Identify which cell holds the provided text, then report its (x, y) central coordinate. 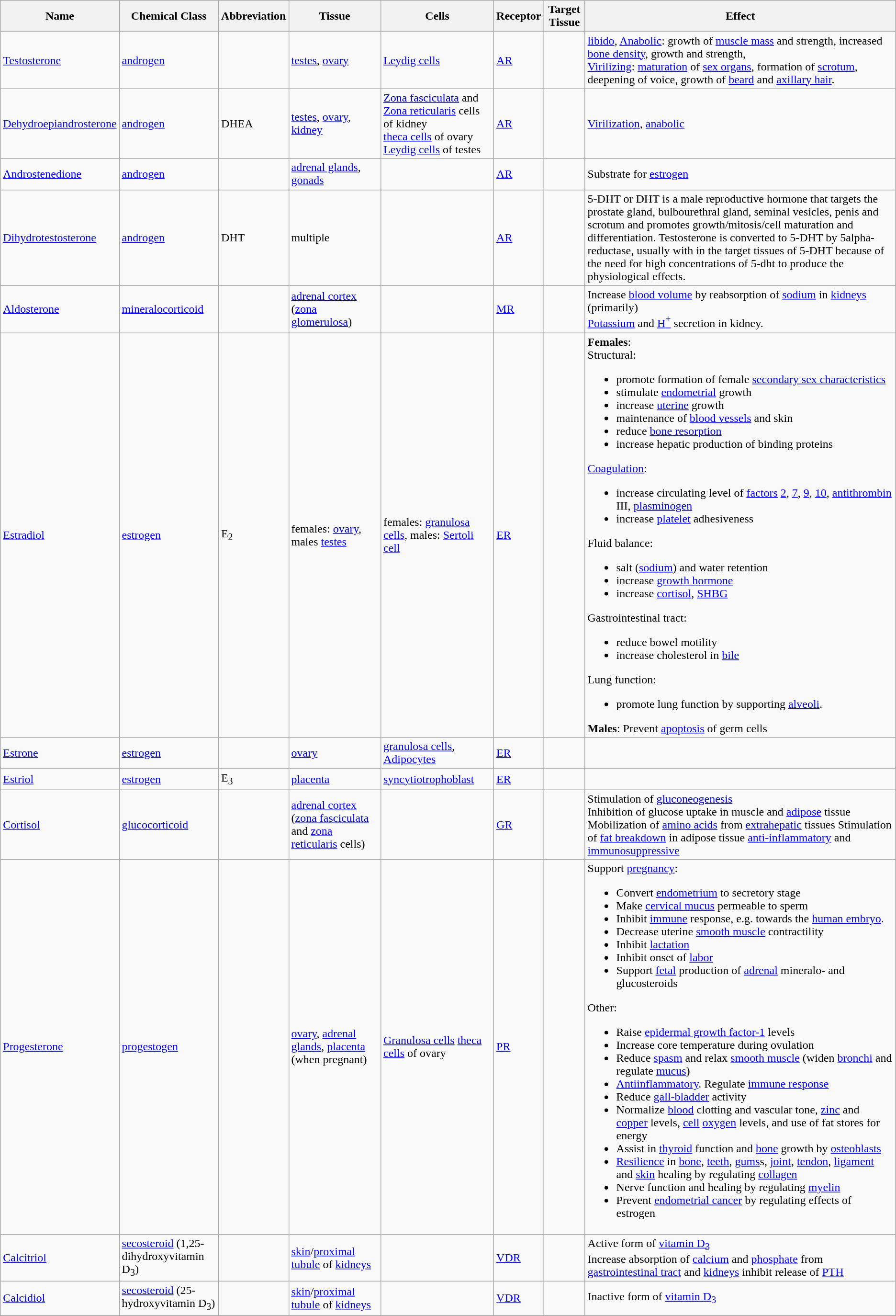
ovary, adrenal glands, placenta (when pregnant) (335, 1047)
mineralocorticoid (168, 309)
multiple (335, 238)
adrenal cortex (zona fasciculata and zona reticularis cells) (335, 825)
Progesterone (60, 1047)
Dehydroepiandrosterone (60, 124)
progestogen (168, 1047)
ovary (335, 753)
adrenal cortex (zona glomerulosa) (335, 309)
females: ovary, males testes (335, 535)
Target Tissue (564, 16)
Leydig cells (437, 60)
glucocorticoid (168, 825)
E3 (254, 779)
Aldosterone (60, 309)
PR (519, 1047)
granulosa cells, Adipocytes (437, 753)
Testosterone (60, 60)
Calcidiol (60, 1299)
Tissue (335, 16)
Effect (740, 16)
Cells (437, 16)
Androstenedione (60, 174)
Dihydrotestosterone (60, 238)
secosteroid (25-hydroxyvitamin D3) (168, 1299)
Virilization, anabolic (740, 124)
GR (519, 825)
Estriol (60, 779)
Estradiol (60, 535)
DHEA (254, 124)
MR (519, 309)
secosteroid (1,25-dihydroxyvitamin D3) (168, 1258)
Estrone (60, 753)
Abbreviation (254, 16)
DHT (254, 238)
Cortisol (60, 825)
Increase blood volume by reabsorption of sodium in kidneys (primarily)Potassium and H+ secretion in kidney. (740, 309)
Granulosa cells theca cells of ovary (437, 1047)
Chemical Class (168, 16)
testes, ovary, kidney (335, 124)
Name (60, 16)
Substrate for estrogen (740, 174)
adrenal glands, gonads (335, 174)
Inactive form of vitamin D3 (740, 1299)
syncytiotrophoblast (437, 779)
females: granulosa cells, males: Sertoli cell (437, 535)
Calcitriol (60, 1258)
Receptor (519, 16)
Active form of vitamin D3Increase absorption of calcium and phosphate from gastrointestinal tract and kidneys inhibit release of PTH (740, 1258)
E2 (254, 535)
Zona fasciculata and Zona reticularis cells of kidney theca cells of ovary Leydig cells of testes (437, 124)
testes, ovary (335, 60)
placenta (335, 779)
